Detect which cell encompasses the target text, then output its (X, Y) center coordinate. 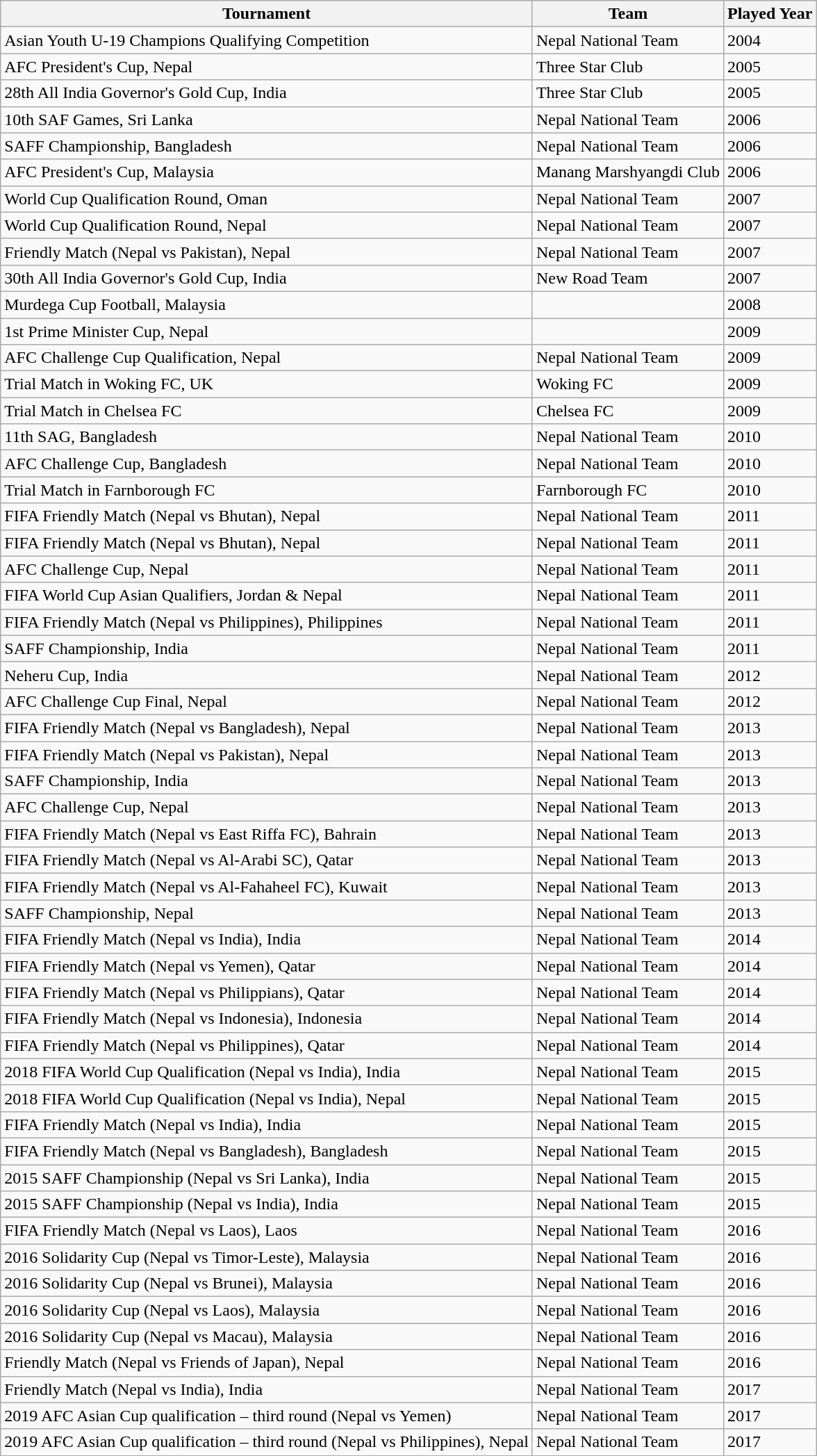
11th SAG, Bangladesh (267, 437)
2015 SAFF Championship (Nepal vs Sri Lanka), India (267, 1178)
FIFA Friendly Match (Nepal vs Indonesia), Indonesia (267, 1019)
SAFF Championship, Nepal (267, 913)
FIFA Friendly Match (Nepal vs Bangladesh), Bangladesh (267, 1151)
FIFA Friendly Match (Nepal vs Philippines), Philippines (267, 622)
10th SAF Games, Sri Lanka (267, 120)
2016 Solidarity Cup (Nepal vs Macau), Malaysia (267, 1336)
Chelsea FC (628, 411)
Trial Match in Farnborough FC (267, 490)
FIFA Friendly Match (Nepal vs Al-Fahaheel FC), Kuwait (267, 887)
AFC President's Cup, Malaysia (267, 172)
World Cup Qualification Round, Nepal (267, 225)
Asian Youth U-19 Champions Qualifying Competition (267, 40)
30th All India Governor's Gold Cup, India (267, 278)
Woking FC (628, 384)
2018 FIFA World Cup Qualification (Nepal vs India), India (267, 1072)
2004 (770, 40)
Trial Match in Chelsea FC (267, 411)
2016 Solidarity Cup (Nepal vs Brunei), Malaysia (267, 1284)
Friendly Match (Nepal vs Friends of Japan), Nepal (267, 1363)
2016 Solidarity Cup (Nepal vs Timor-Leste), Malaysia (267, 1257)
AFC Challenge Cup, Bangladesh (267, 464)
28th All India Governor's Gold Cup, India (267, 93)
FIFA Friendly Match (Nepal vs Bangladesh), Nepal (267, 728)
Manang Marshyangdi Club (628, 172)
2015 SAFF Championship (Nepal vs India), India (267, 1204)
2008 (770, 304)
Tournament (267, 14)
Trial Match in Woking FC, UK (267, 384)
FIFA Friendly Match (Nepal vs Philippians), Qatar (267, 992)
FIFA Friendly Match (Nepal vs Laos), Laos (267, 1231)
FIFA Friendly Match (Nepal vs Al-Arabi SC), Qatar (267, 860)
Neheru Cup, India (267, 675)
FIFA Friendly Match (Nepal vs East Riffa FC), Bahrain (267, 834)
2019 AFC Asian Cup qualification – third round (Nepal vs Philippines), Nepal (267, 1442)
2016 Solidarity Cup (Nepal vs Laos), Malaysia (267, 1310)
FIFA Friendly Match (Nepal vs Philippines), Qatar (267, 1045)
2018 FIFA World Cup Qualification (Nepal vs India), Nepal (267, 1098)
2019 AFC Asian Cup qualification – third round (Nepal vs Yemen) (267, 1416)
Team (628, 14)
New Road Team (628, 278)
1st Prime Minister Cup, Nepal (267, 332)
FIFA Friendly Match (Nepal vs Yemen), Qatar (267, 966)
FIFA World Cup Asian Qualifiers, Jordan & Nepal (267, 596)
AFC Challenge Cup Qualification, Nepal (267, 358)
Friendly Match (Nepal vs India), India (267, 1389)
Friendly Match (Nepal vs Pakistan), Nepal (267, 252)
Played Year (770, 14)
Farnborough FC (628, 490)
World Cup Qualification Round, Oman (267, 199)
AFC President's Cup, Nepal (267, 67)
SAFF Championship, Bangladesh (267, 146)
Murdega Cup Football, Malaysia (267, 304)
FIFA Friendly Match (Nepal vs Pakistan), Nepal (267, 754)
AFC Challenge Cup Final, Nepal (267, 701)
